Identify which cell holds the provided text, then report its (X, Y) central coordinate. 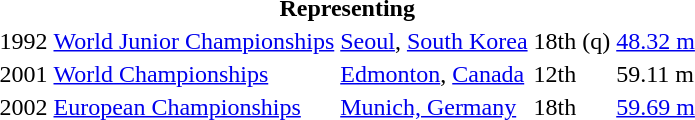
Seoul, South Korea (434, 41)
World Junior Championships (194, 41)
18th (q) (572, 41)
12th (572, 74)
Edmonton, Canada (434, 74)
World Championships (194, 74)
